From the cell containing the given text, extract its center point as (X, Y) coordinate. 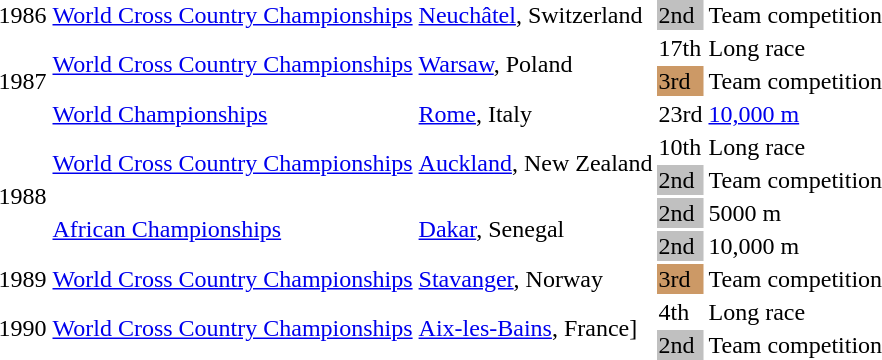
Rome, Italy (536, 114)
Aix-les-Bains, France] (536, 328)
Stavanger, Norway (536, 279)
4th (680, 312)
African Championships (232, 230)
Auckland, New Zealand (536, 164)
Dakar, Senegal (536, 230)
Warsaw, Poland (536, 64)
23rd (680, 114)
Neuchâtel, Switzerland (536, 15)
World Championships (232, 114)
17th (680, 48)
10th (680, 147)
